From the cell containing the given text, extract its center point as [x, y] coordinate. 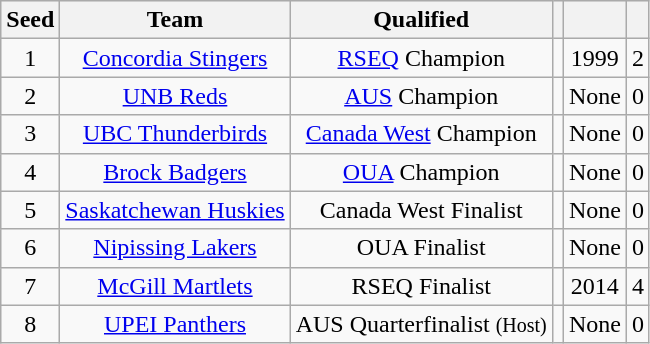
UPEI Panthers [175, 324]
RSEQ Finalist [421, 286]
7 [30, 286]
Brock Badgers [175, 172]
UNB Reds [175, 96]
AUS Champion [421, 96]
Canada West Champion [421, 134]
UBC Thunderbirds [175, 134]
AUS Quarterfinalist (Host) [421, 324]
Team [175, 20]
8 [30, 324]
Canada West Finalist [421, 210]
Seed [30, 20]
Qualified [421, 20]
OUA Champion [421, 172]
RSEQ Champion [421, 58]
1 [30, 58]
OUA Finalist [421, 248]
Nipissing Lakers [175, 248]
Concordia Stingers [175, 58]
5 [30, 210]
2014 [594, 286]
Saskatchewan Huskies [175, 210]
1999 [594, 58]
McGill Martlets [175, 286]
3 [30, 134]
6 [30, 248]
